Output the [X, Y] coordinate of the center of the cell containing the given text.  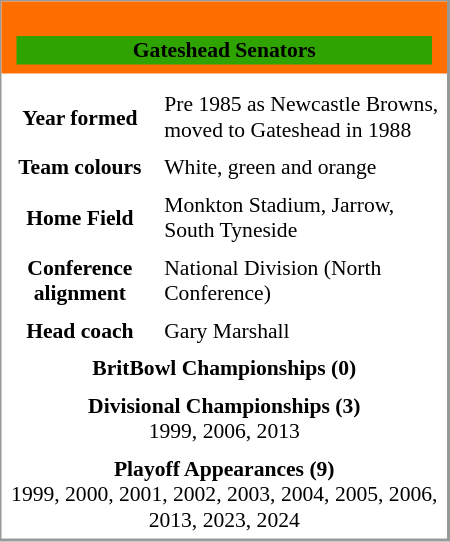
Conference alignment [80, 280]
Monkton Stadium, Jarrow, South Tyneside [302, 218]
Home Field [80, 218]
White, green and orange [302, 167]
Team colours [80, 167]
National Division (North Conference) [302, 280]
Pre 1985 as Newcastle Browns, moved to Gateshead in 1988 [302, 118]
Year formed [80, 118]
Head coach [80, 331]
Divisional Championships (3)1999, 2006, 2013 [225, 418]
Playoff Appearances (9)1999, 2000, 2001, 2002, 2003, 2004, 2005, 2006, 2013, 2023, 2024 [225, 494]
BritBowl Championships (0) [225, 369]
Gary Marshall [302, 331]
